Find where the given text appears and provide that cell's center as [x, y] coordinate. 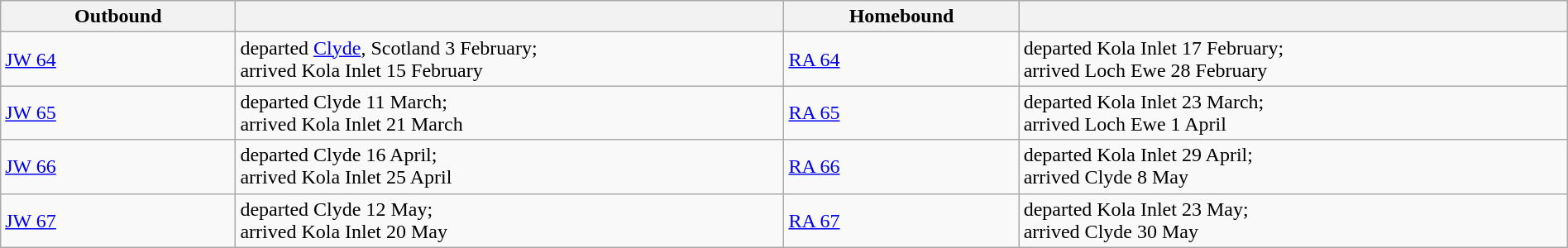
Outbound [118, 17]
departed Clyde 12 May;arrived Kola Inlet 20 May [509, 220]
RA 64 [901, 60]
RA 66 [901, 167]
departed Clyde 16 April;arrived Kola Inlet 25 April [509, 167]
departed Kola Inlet 17 February;arrived Loch Ewe 28 February [1293, 60]
departed Kola Inlet 29 April;arrived Clyde 8 May [1293, 167]
RA 67 [901, 220]
Homebound [901, 17]
RA 65 [901, 112]
departed Kola Inlet 23 May;arrived Clyde 30 May [1293, 220]
JW 64 [118, 60]
JW 65 [118, 112]
JW 67 [118, 220]
departed Clyde, Scotland 3 February;arrived Kola Inlet 15 February [509, 60]
JW 66 [118, 167]
departed Clyde 11 March;arrived Kola Inlet 21 March [509, 112]
departed Kola Inlet 23 March;arrived Loch Ewe 1 April [1293, 112]
